Search for the cell housing the specified text and yield its (x, y) center coordinate. 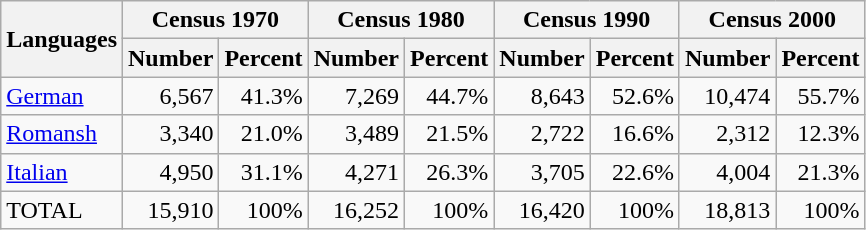
8,643 (542, 96)
TOTAL (62, 210)
2,312 (727, 134)
Census 1970 (216, 20)
26.3% (450, 172)
12.3% (820, 134)
21.5% (450, 134)
44.7% (450, 96)
52.6% (634, 96)
4,271 (356, 172)
21.3% (820, 172)
22.6% (634, 172)
Italian (62, 172)
Census 2000 (772, 20)
3,705 (542, 172)
10,474 (727, 96)
18,813 (727, 210)
16.6% (634, 134)
21.0% (264, 134)
4,004 (727, 172)
16,252 (356, 210)
3,340 (171, 134)
3,489 (356, 134)
Languages (62, 39)
German (62, 96)
Census 1980 (401, 20)
31.1% (264, 172)
41.3% (264, 96)
2,722 (542, 134)
Census 1990 (587, 20)
4,950 (171, 172)
55.7% (820, 96)
Romansh (62, 134)
15,910 (171, 210)
7,269 (356, 96)
16,420 (542, 210)
6,567 (171, 96)
